Identify which cell holds the provided text, then report its (X, Y) central coordinate. 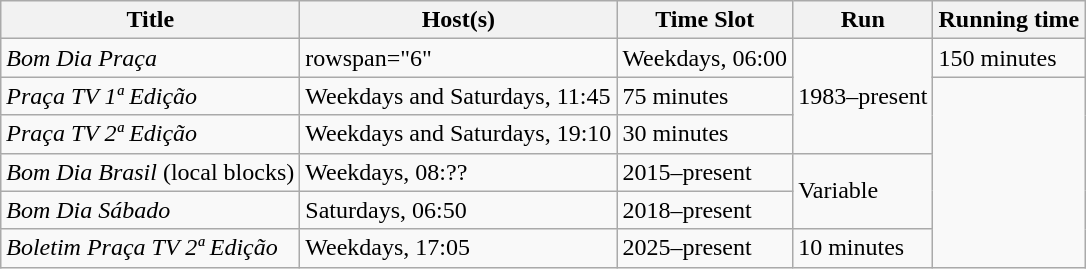
Weekdays, 17:05 (458, 248)
Bom Dia Praça (150, 58)
Boletim Praça TV 2ª Edição (150, 248)
Run (863, 20)
150 minutes (1009, 58)
1983–present (863, 96)
2018–present (705, 210)
2025–present (705, 248)
Bom Dia Brasil (local blocks) (150, 172)
Praça TV 2ª Edição (150, 134)
Praça TV 1ª Edição (150, 96)
Weekdays, 06:00 (705, 58)
Title (150, 20)
Variable (863, 191)
Weekdays and Saturdays, 19:10 (458, 134)
Host(s) (458, 20)
75 minutes (705, 96)
30 minutes (705, 134)
Weekdays, 08:?? (458, 172)
10 minutes (863, 248)
Bom Dia Sábado (150, 210)
2015–present (705, 172)
Running time (1009, 20)
Time Slot (705, 20)
rowspan="6" (458, 58)
Weekdays and Saturdays, 11:45 (458, 96)
Saturdays, 06:50 (458, 210)
